Identify which cell holds the provided text, then report its (X, Y) central coordinate. 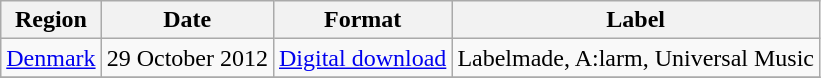
Labelmade, A:larm, Universal Music (636, 58)
Digital download (362, 58)
Denmark (51, 58)
Format (362, 20)
Date (187, 20)
Label (636, 20)
Region (51, 20)
29 October 2012 (187, 58)
